Identify which cell holds the provided text, then report its [X, Y] central coordinate. 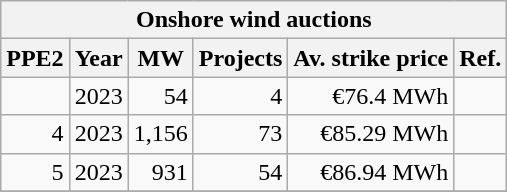
931 [160, 172]
PPE2 [35, 58]
€85.29 MWh [371, 134]
5 [35, 172]
Year [98, 58]
73 [240, 134]
Ref. [480, 58]
MW [160, 58]
Projects [240, 58]
Av. strike price [371, 58]
1,156 [160, 134]
€86.94 MWh [371, 172]
Onshore wind auctions [254, 20]
€76.4 MWh [371, 96]
